For the text-containing cell, return its midpoint in (x, y) coordinate format. 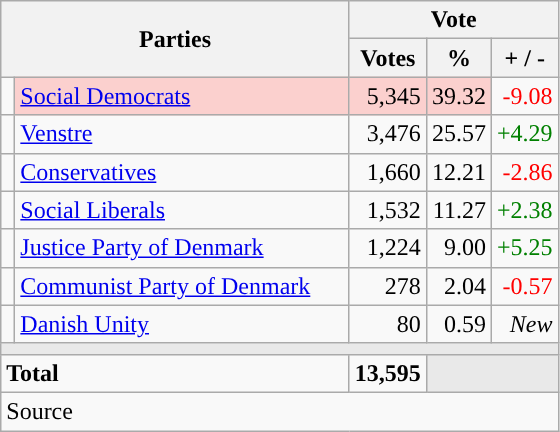
Venstre (182, 134)
0.59 (458, 324)
Votes (388, 58)
Parties (176, 39)
278 (388, 286)
Vote (454, 20)
+5.25 (524, 248)
3,476 (388, 134)
9.00 (458, 248)
+2.38 (524, 210)
Social Liberals (182, 210)
Communist Party of Denmark (182, 286)
Danish Unity (182, 324)
Conservatives (182, 172)
1,532 (388, 210)
Source (280, 411)
+4.29 (524, 134)
1,660 (388, 172)
-9.08 (524, 96)
12.21 (458, 172)
+ / - (524, 58)
2.04 (458, 286)
1,224 (388, 248)
25.57 (458, 134)
80 (388, 324)
-0.57 (524, 286)
Total (176, 373)
39.32 (458, 96)
-2.86 (524, 172)
Justice Party of Denmark (182, 248)
5,345 (388, 96)
Social Democrats (182, 96)
13,595 (388, 373)
% (458, 58)
11.27 (458, 210)
New (524, 324)
